Return the [X, Y] coordinate for the center point of the cell that contains the specified text.  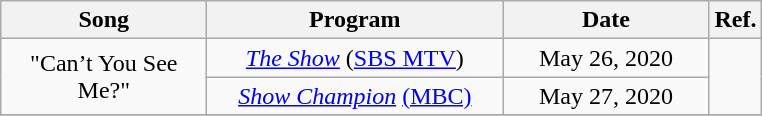
Ref. [736, 20]
Date [606, 20]
Song [104, 20]
May 26, 2020 [606, 58]
"Can’t You See Me?" [104, 77]
Show Champion (MBC) [355, 96]
May 27, 2020 [606, 96]
The Show (SBS MTV) [355, 58]
Program [355, 20]
